Return [X, Y] of the center of cell containing provided text 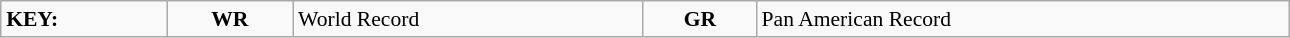
KEY: [84, 19]
WR [230, 19]
Pan American Record [1023, 19]
GR [700, 19]
World Record [468, 19]
